Detect which cell encompasses the target text, then output its [x, y] center coordinate. 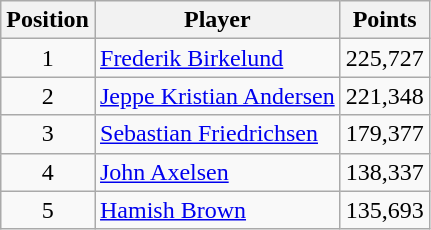
Frederik Birkelund [217, 58]
5 [48, 210]
1 [48, 58]
Points [384, 20]
221,348 [384, 96]
John Axelsen [217, 172]
138,337 [384, 172]
179,377 [384, 134]
4 [48, 172]
Jeppe Kristian Andersen [217, 96]
3 [48, 134]
135,693 [384, 210]
225,727 [384, 58]
Player [217, 20]
Hamish Brown [217, 210]
Position [48, 20]
2 [48, 96]
Sebastian Friedrichsen [217, 134]
